For the text-containing cell, return its midpoint in (x, y) coordinate format. 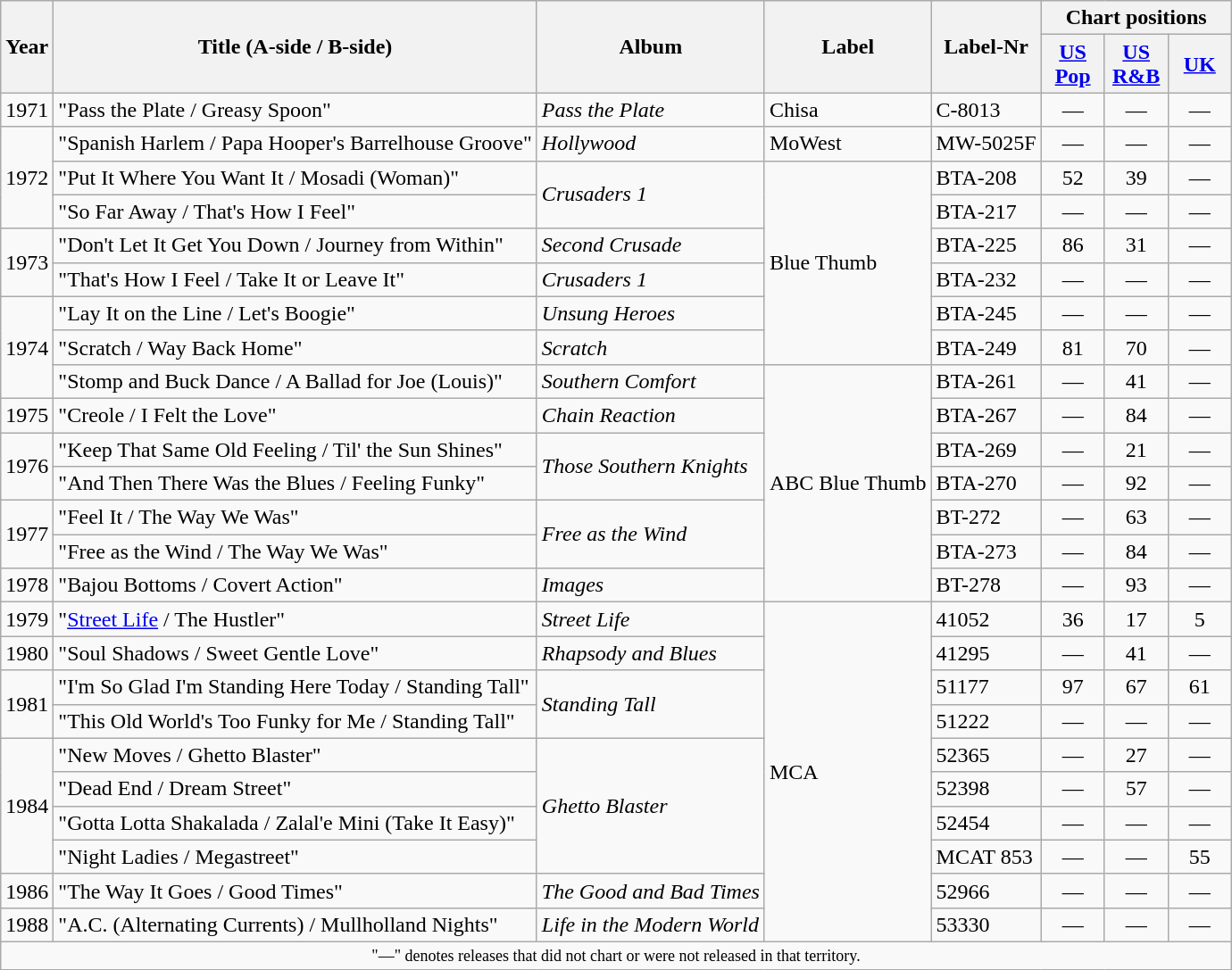
Year (27, 46)
"That's How I Feel / Take It or Leave It" (296, 279)
52365 (986, 755)
BT-278 (986, 585)
"I'm So Glad I'm Standing Here Today / Standing Tall" (296, 687)
67 (1136, 687)
41295 (986, 653)
51177 (986, 687)
Blue Thumb (848, 262)
Life in the Modern World (650, 924)
MCAT 853 (986, 857)
"Creole / I Felt the Love" (296, 415)
Pass the Plate (650, 110)
C-8013 (986, 110)
1977 (27, 535)
81 (1073, 347)
BT-272 (986, 518)
Unsung Heroes (650, 313)
"Bajou Bottoms / Covert Action" (296, 585)
21 (1136, 449)
"Scratch / Way Back Home" (296, 347)
BTA-270 (986, 484)
27 (1136, 755)
61 (1200, 687)
1972 (27, 178)
Hollywood (650, 144)
51222 (986, 721)
"Dead End / Dream Street" (296, 789)
1975 (27, 415)
"New Moves / Ghetto Blaster" (296, 755)
Album (650, 46)
"Soul Shadows / Sweet Gentle Love" (296, 653)
Second Crusade (650, 245)
BTA-249 (986, 347)
"Feel It / The Way We Was" (296, 518)
BTA-208 (986, 178)
31 (1136, 245)
MCA (848, 773)
17 (1136, 619)
Chart positions (1136, 18)
BTA-245 (986, 313)
UK (1200, 64)
"Put It Where You Want It / Mosadi (Woman)" (296, 178)
Images (650, 585)
Scratch (650, 347)
BTA-217 (986, 211)
BTA-225 (986, 245)
Southern Comfort (650, 381)
"Keep That Same Old Feeling / Til' the Sun Shines" (296, 449)
1978 (27, 585)
1984 (27, 806)
1973 (27, 262)
52398 (986, 789)
BTA-273 (986, 551)
1971 (27, 110)
52454 (986, 823)
"Night Ladies / Megastreet" (296, 857)
1979 (27, 619)
"So Far Away / That's How I Feel" (296, 211)
1974 (27, 347)
"Stomp and Buck Dance / A Ballad for Joe (Louis)" (296, 381)
US Pop (1073, 64)
Chain Reaction (650, 415)
63 (1136, 518)
Those Southern Knights (650, 466)
55 (1200, 857)
"Gotta Lotta Shakalada / Zalal'e Mini (Take It Easy)" (296, 823)
Label-Nr (986, 46)
97 (1073, 687)
39 (1136, 178)
Ghetto Blaster (650, 806)
53330 (986, 924)
70 (1136, 347)
Standing Tall (650, 704)
Street Life (650, 619)
1988 (27, 924)
"Street Life / The Hustler" (296, 619)
"This Old World's Too Funky for Me / Standing Tall" (296, 721)
MoWest (848, 144)
5 (1200, 619)
1986 (27, 891)
41052 (986, 619)
"Free as the Wind / The Way We Was" (296, 551)
USR&B (1136, 64)
"—" denotes releases that did not chart or were not released in that territory. (616, 955)
MW-5025F (986, 144)
"And Then There Was the Blues / Feeling Funky" (296, 484)
"Don't Let It Get You Down / Journey from Within" (296, 245)
BTA-267 (986, 415)
Free as the Wind (650, 535)
BTA-261 (986, 381)
"Lay It on the Line / Let's Boogie" (296, 313)
Label (848, 46)
Chisa (848, 110)
1980 (27, 653)
36 (1073, 619)
86 (1073, 245)
"Pass the Plate / Greasy Spoon" (296, 110)
"A.C. (Alternating Currents) / Mullholland Nights" (296, 924)
92 (1136, 484)
Title (A-side / B-side) (296, 46)
The Good and Bad Times (650, 891)
1981 (27, 704)
"Spanish Harlem / Papa Hooper's Barrelhouse Groove" (296, 144)
57 (1136, 789)
52 (1073, 178)
Rhapsody and Blues (650, 653)
52966 (986, 891)
ABC Blue Thumb (848, 483)
BTA-269 (986, 449)
BTA-232 (986, 279)
"The Way It Goes / Good Times" (296, 891)
1976 (27, 466)
93 (1136, 585)
